Return (x, y) of the center of cell containing provided text 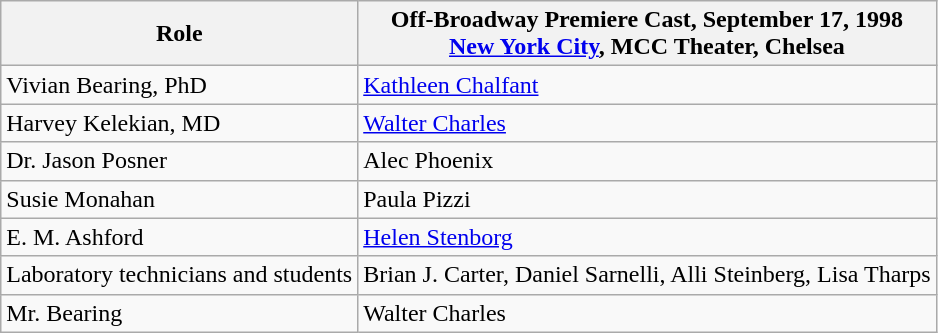
E. M. Ashford (180, 237)
Role (180, 34)
Dr. Jason Posner (180, 161)
Kathleen Chalfant (647, 85)
Alec Phoenix (647, 161)
Helen Stenborg (647, 237)
Vivian Bearing, PhD (180, 85)
Laboratory technicians and students (180, 275)
Harvey Kelekian, MD (180, 123)
Off-Broadway Premiere Cast, September 17, 1998New York City, MCC Theater, Chelsea (647, 34)
Brian J. Carter, Daniel Sarnelli, Alli Steinberg, Lisa Tharps (647, 275)
Susie Monahan (180, 199)
Mr. Bearing (180, 313)
Paula Pizzi (647, 199)
